Provide the (x, y) coordinate of the cell's center where the given text is located.  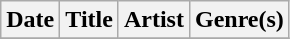
Artist (154, 20)
Genre(s) (239, 20)
Date (30, 20)
Title (90, 20)
